Return [x, y] of the center of cell containing provided text 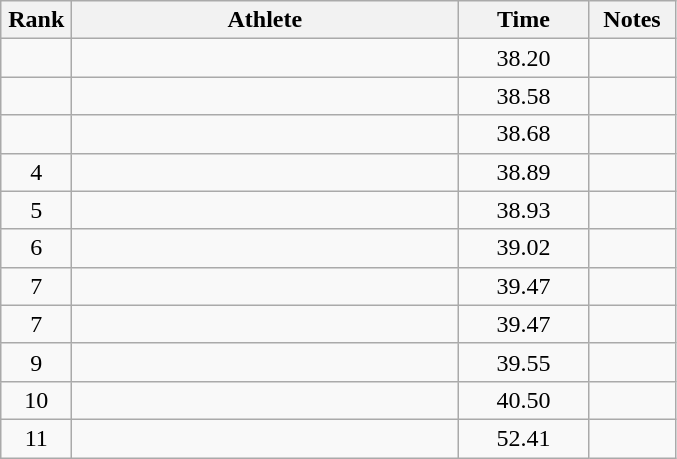
38.93 [524, 210]
38.89 [524, 172]
Athlete [265, 20]
38.20 [524, 58]
52.41 [524, 438]
39.55 [524, 362]
39.02 [524, 248]
Time [524, 20]
Rank [36, 20]
9 [36, 362]
5 [36, 210]
4 [36, 172]
11 [36, 438]
38.58 [524, 96]
6 [36, 248]
10 [36, 400]
38.68 [524, 134]
Notes [632, 20]
40.50 [524, 400]
